Pinpoint the cell where the given text exists, returning its (X, Y) midpoint coordinate. 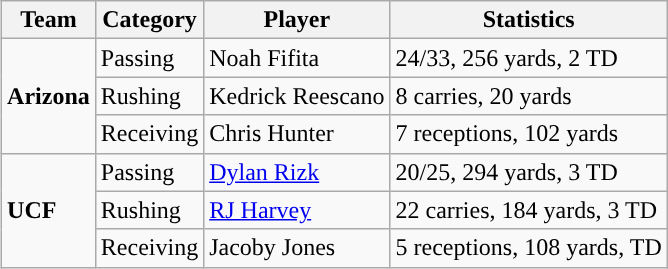
Player (297, 20)
22 carries, 184 yards, 3 TD (528, 210)
Noah Fifita (297, 58)
5 receptions, 108 yards, TD (528, 248)
Chris Hunter (297, 134)
8 carries, 20 yards (528, 96)
20/25, 294 yards, 3 TD (528, 172)
UCF (49, 210)
24/33, 256 yards, 2 TD (528, 58)
Jacoby Jones (297, 248)
Dylan Rizk (297, 172)
Team (49, 20)
RJ Harvey (297, 210)
Arizona (49, 96)
7 receptions, 102 yards (528, 134)
Statistics (528, 20)
Kedrick Reescano (297, 96)
Category (149, 20)
